Pinpoint the cell where the given text exists, returning its (x, y) midpoint coordinate. 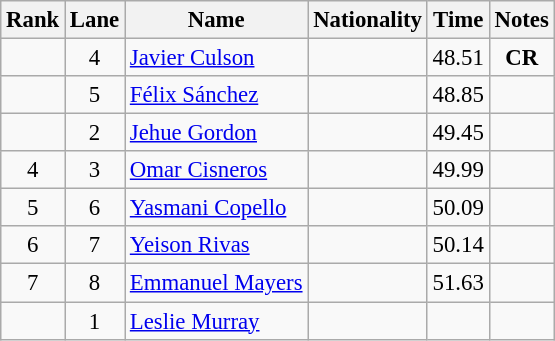
Javier Culson (216, 58)
Rank (33, 20)
49.45 (458, 133)
Leslie Murray (216, 321)
2 (95, 133)
Jehue Gordon (216, 133)
CR (522, 58)
48.51 (458, 58)
Emmanuel Mayers (216, 283)
51.63 (458, 283)
48.85 (458, 95)
49.99 (458, 170)
50.14 (458, 245)
Félix Sánchez (216, 95)
3 (95, 170)
Name (216, 20)
Time (458, 20)
8 (95, 283)
Yasmani Copello (216, 208)
Yeison Rivas (216, 245)
Lane (95, 20)
1 (95, 321)
Nationality (368, 20)
Omar Cisneros (216, 170)
Notes (522, 20)
50.09 (458, 208)
